From the cell containing the given text, extract its center point as (X, Y) coordinate. 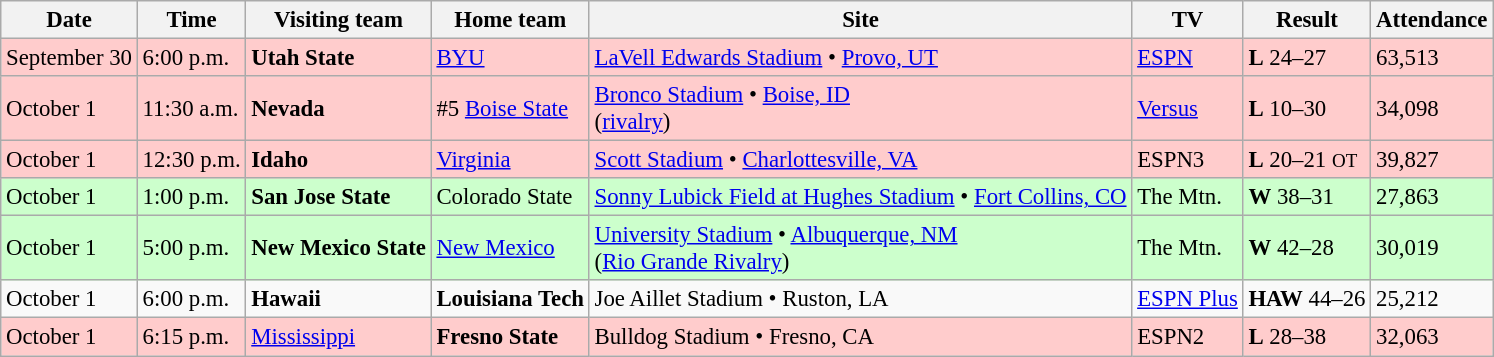
Attendance (1432, 20)
32,063 (1432, 337)
Virginia (510, 160)
University Stadium • Albuquerque, NM(Rio Grande Rivalry) (860, 248)
6:15 p.m. (192, 337)
HAW 44–26 (1307, 299)
L 28–38 (1307, 337)
11:30 a.m. (192, 108)
Joe Aillet Stadium • Ruston, LA (860, 299)
Result (1307, 20)
Mississippi (338, 337)
BYU (510, 58)
L 10–30 (1307, 108)
September 30 (69, 58)
Visiting team (338, 20)
25,212 (1432, 299)
Home team (510, 20)
Idaho (338, 160)
Date (69, 20)
39,827 (1432, 160)
Versus (1188, 108)
Fresno State (510, 337)
New Mexico State (338, 248)
5:00 p.m. (192, 248)
Scott Stadium • Charlottesville, VA (860, 160)
Sonny Lubick Field at Hughes Stadium • Fort Collins, CO (860, 197)
63,513 (1432, 58)
Utah State (338, 58)
Louisiana Tech (510, 299)
1:00 p.m. (192, 197)
ESPN2 (1188, 337)
Bronco Stadium • Boise, ID(rivalry) (860, 108)
L 20–21 OT (1307, 160)
W 38–31 (1307, 197)
Bulldog Stadium • Fresno, CA (860, 337)
San Jose State (338, 197)
#5 Boise State (510, 108)
Time (192, 20)
New Mexico (510, 248)
34,098 (1432, 108)
Site (860, 20)
ESPN3 (1188, 160)
12:30 p.m. (192, 160)
L 24–27 (1307, 58)
Nevada (338, 108)
LaVell Edwards Stadium • Provo, UT (860, 58)
W 42–28 (1307, 248)
Colorado State (510, 197)
27,863 (1432, 197)
ESPN (1188, 58)
TV (1188, 20)
30,019 (1432, 248)
ESPN Plus (1188, 299)
Hawaii (338, 299)
